Determine the [x, y] coordinate at the center of the cell enclosing the given text.  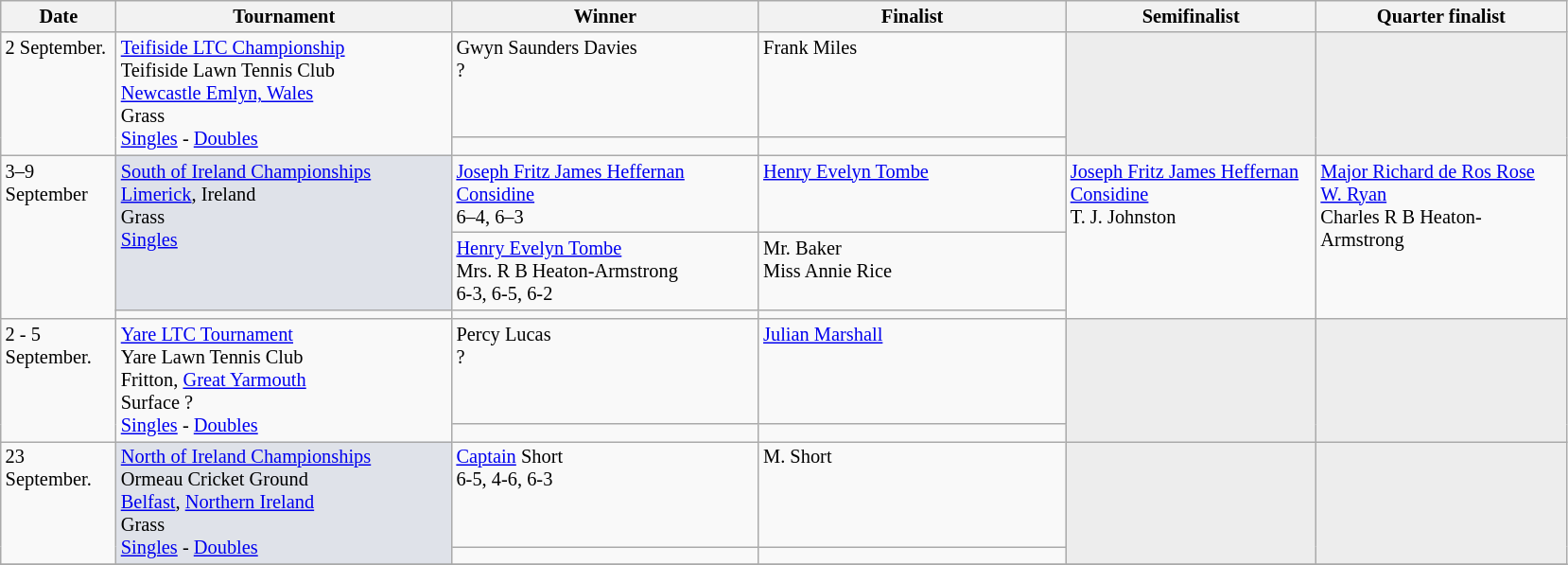
3–9 September [59, 237]
Joseph Fritz James Heffernan Considine T. J. Johnston [1192, 237]
Percy Lucas? [605, 371]
Date [59, 16]
Joseph Fritz James Heffernan Considine6–4, 6–3 [605, 194]
23 September. [59, 503]
Frank Miles [912, 85]
Henry Evelyn Tombe Mrs. R B Heaton-Armstrong6-3, 6-5, 6-2 [605, 271]
2 September. [59, 94]
Yare LTC TournamentYare Lawn Tennis ClubFritton, Great YarmouthSurface ?Singles - Doubles [284, 380]
Teifiside LTC ChampionshipTeifiside Lawn Tennis ClubNewcastle Emlyn, WalesGrassSingles - Doubles [284, 94]
Mr. Baker Miss Annie Rice [912, 271]
South of Ireland Championships Limerick, IrelandGrassSingles [284, 233]
Tournament [284, 16]
Gwyn Saunders Davies? [605, 85]
2 - 5 September. [59, 380]
Quarter finalist [1441, 16]
Major Richard de Ros Rose W. Ryan Charles R B Heaton-Armstrong [1441, 237]
Julian Marshall [912, 371]
M. Short [912, 494]
North of Ireland ChampionshipsOrmeau Cricket GroundBelfast, Northern IrelandGrassSingles - Doubles [284, 503]
Henry Evelyn Tombe [912, 194]
Finalist [912, 16]
Captain Short 6-5, 4-6, 6-3 [605, 494]
Winner [605, 16]
Semifinalist [1192, 16]
